Identify which cell holds the provided text, then report its [x, y] central coordinate. 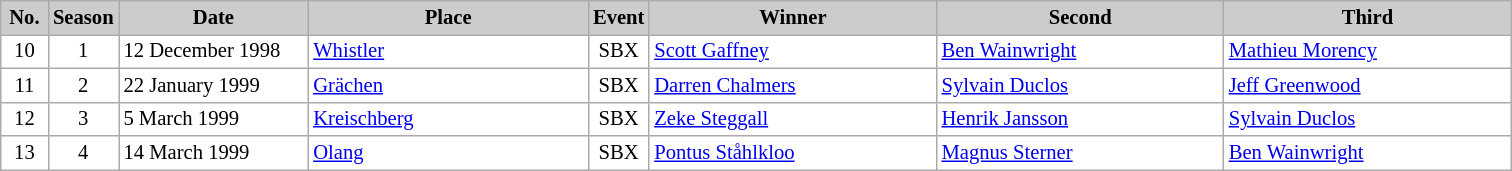
22 January 1999 [213, 85]
Magnus Sterner [1080, 153]
Darren Chalmers [792, 85]
Kreischberg [448, 119]
Scott Gaffney [792, 51]
Pontus Ståhlkloo [792, 153]
Mathieu Morency [1368, 51]
5 March 1999 [213, 119]
11 [24, 85]
1 [83, 51]
10 [24, 51]
Season [83, 17]
12 [24, 119]
Jeff Greenwood [1368, 85]
12 December 1998 [213, 51]
Zeke Steggall [792, 119]
No. [24, 17]
Grächen [448, 85]
Place [448, 17]
Event [618, 17]
4 [83, 153]
Third [1368, 17]
Olang [448, 153]
3 [83, 119]
Date [213, 17]
Henrik Jansson [1080, 119]
Whistler [448, 51]
13 [24, 153]
Winner [792, 17]
2 [83, 85]
14 March 1999 [213, 153]
Second [1080, 17]
